Extract the [X, Y] coordinate from the center of the cell holding the provided text.  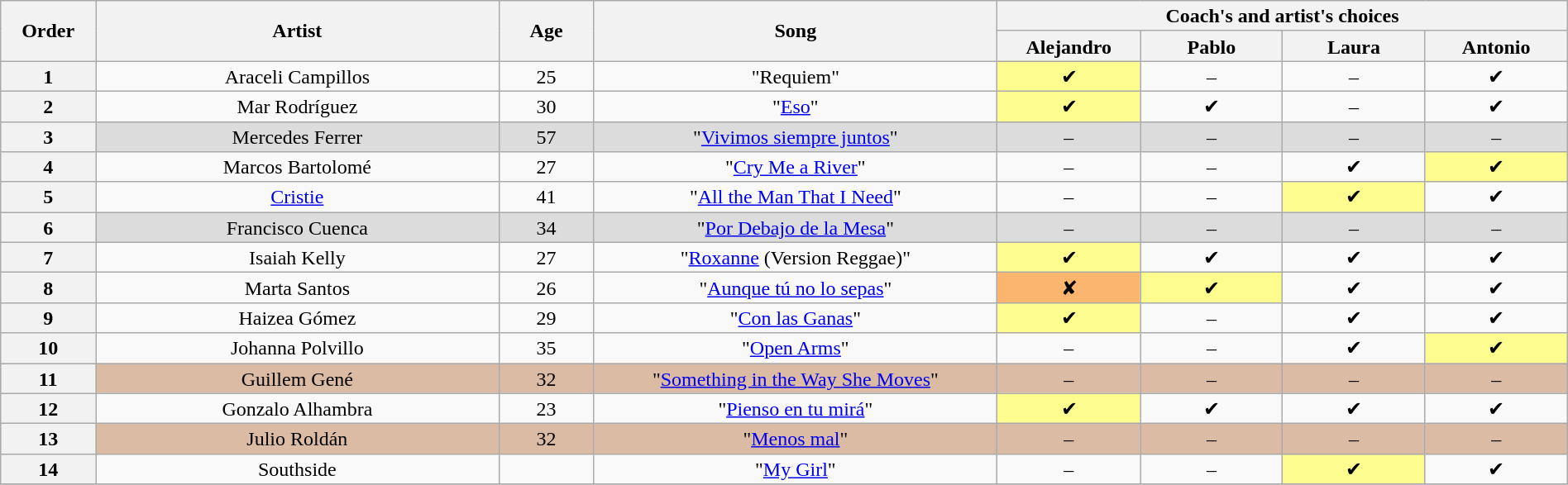
Marta Santos [298, 288]
Artist [298, 31]
12 [48, 408]
Marcos Bartolomé [298, 167]
13 [48, 440]
25 [546, 76]
Mercedes Ferrer [298, 137]
30 [546, 106]
Southside [298, 469]
"Pienso en tu mirá" [796, 408]
"Something in the Way She Moves" [796, 378]
9 [48, 317]
"Eso" [796, 106]
"Cry Me a River" [796, 167]
57 [546, 137]
5 [48, 197]
Mar Rodríguez [298, 106]
Antonio [1496, 46]
Pablo [1212, 46]
29 [546, 317]
3 [48, 137]
23 [546, 408]
"Vivimos siempre juntos" [796, 137]
Coach's and artist's choices [1283, 17]
8 [48, 288]
10 [48, 349]
Haizea Gómez [298, 317]
"My Girl" [796, 469]
"Menos mal" [796, 440]
Gonzalo Alhambra [298, 408]
Cristie [298, 197]
41 [546, 197]
✘ [1068, 288]
"Con las Ganas" [796, 317]
Guillem Gené [298, 378]
"Open Arms" [796, 349]
Laura [1354, 46]
Age [546, 31]
26 [546, 288]
35 [546, 349]
Araceli Campillos [298, 76]
6 [48, 228]
"Requiem" [796, 76]
"All the Man That I Need" [796, 197]
4 [48, 167]
Song [796, 31]
34 [546, 228]
Order [48, 31]
Johanna Polvillo [298, 349]
11 [48, 378]
"Roxanne (Version Reggae)" [796, 258]
Julio Roldán [298, 440]
Francisco Cuenca [298, 228]
"Aunque tú no lo sepas" [796, 288]
14 [48, 469]
Isaiah Kelly [298, 258]
2 [48, 106]
Alejandro [1068, 46]
"Por Debajo de la Mesa" [796, 228]
7 [48, 258]
1 [48, 76]
